Identify which cell holds the provided text, then report its [x, y] central coordinate. 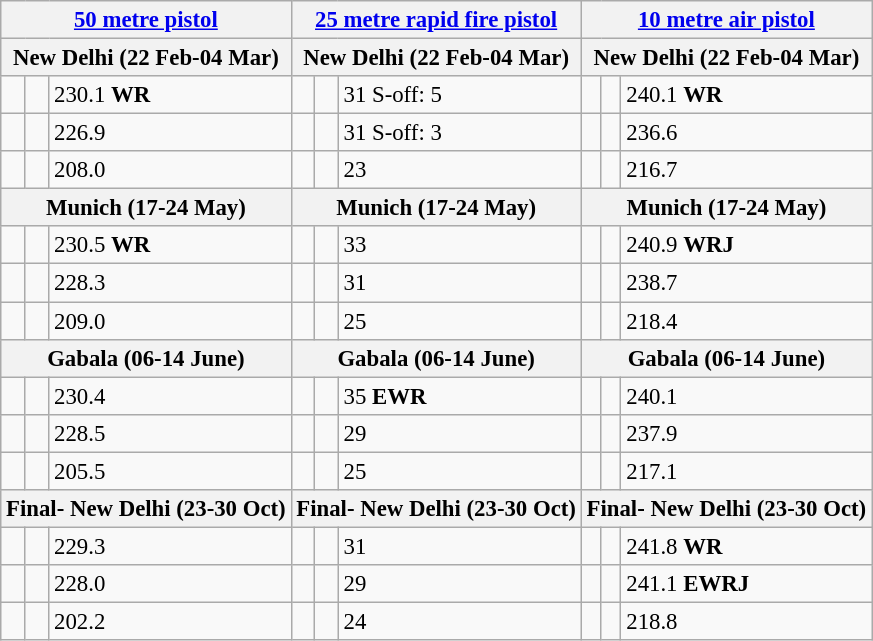
230.1 WR [170, 95]
228.5 [170, 433]
10 metre air pistol [726, 20]
238.7 [746, 283]
240.1 [746, 396]
237.9 [746, 433]
202.2 [170, 621]
50 metre pistol [146, 20]
217.1 [746, 471]
236.6 [746, 133]
208.0 [170, 170]
229.3 [170, 546]
216.7 [746, 170]
218.8 [746, 621]
31 S-off: 3 [460, 133]
218.4 [746, 321]
25 metre rapid fire pistol [436, 20]
230.4 [170, 396]
230.5 WR [170, 245]
240.9 WRJ [746, 245]
209.0 [170, 321]
241.8 WR [746, 546]
205.5 [170, 471]
228.3 [170, 283]
240.1 WR [746, 95]
241.1 EWRJ [746, 584]
35 EWR [460, 396]
33 [460, 245]
226.9 [170, 133]
228.0 [170, 584]
23 [460, 170]
31 S-off: 5 [460, 95]
24 [460, 621]
